Pinpoint the cell where the given text exists, returning its (X, Y) midpoint coordinate. 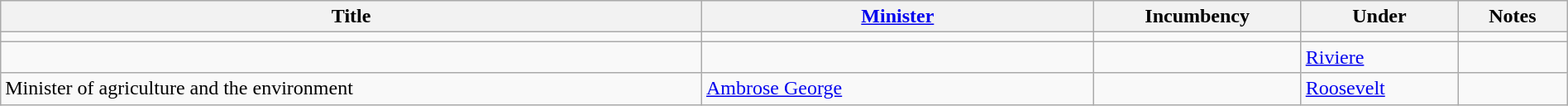
Riviere (1379, 57)
Roosevelt (1379, 89)
Under (1379, 17)
Incumbency (1198, 17)
Ambrose George (898, 89)
Notes (1513, 17)
Minister (898, 17)
Minister of agriculture and the environment (351, 89)
Title (351, 17)
